Locate the cell with the specified text and output its (X, Y) center coordinate. 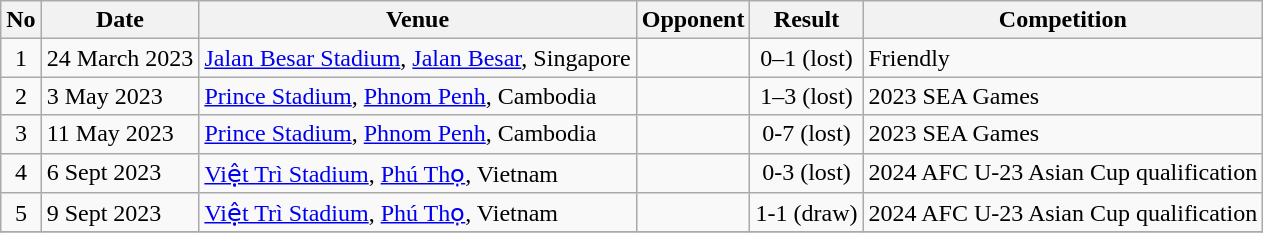
5 (21, 213)
Friendly (1063, 58)
0-3 (lost) (806, 173)
0-7 (lost) (806, 134)
Opponent (693, 20)
Date (120, 20)
1-1 (draw) (806, 213)
24 March 2023 (120, 58)
4 (21, 173)
1 (21, 58)
6 Sept 2023 (120, 173)
Competition (1063, 20)
11 May 2023 (120, 134)
0–1 (lost) (806, 58)
9 Sept 2023 (120, 213)
2 (21, 96)
3 (21, 134)
Jalan Besar Stadium, Jalan Besar, Singapore (418, 58)
Result (806, 20)
Venue (418, 20)
3 May 2023 (120, 96)
1–3 (lost) (806, 96)
No (21, 20)
